Capture the cell that displays the provided text and extract its (X, Y) central coordinate. 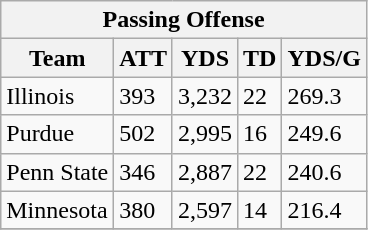
240.6 (324, 172)
TD (260, 58)
2,995 (204, 134)
393 (144, 96)
YDS/G (324, 58)
Purdue (58, 134)
ATT (144, 58)
14 (260, 210)
Passing Offense (184, 20)
YDS (204, 58)
380 (144, 210)
269.3 (324, 96)
249.6 (324, 134)
216.4 (324, 210)
3,232 (204, 96)
Minnesota (58, 210)
Penn State (58, 172)
Illinois (58, 96)
16 (260, 134)
Team (58, 58)
2,597 (204, 210)
502 (144, 134)
346 (144, 172)
2,887 (204, 172)
